Return the [x, y] coordinate for the center point of the cell that contains the specified text.  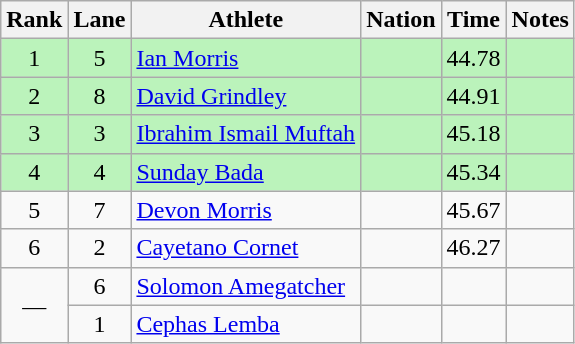
David Grindley [246, 96]
Nation [401, 20]
Ibrahim Ismail Muftah [246, 134]
Devon Morris [246, 210]
Rank [34, 20]
8 [100, 96]
Time [474, 20]
45.67 [474, 210]
7 [100, 210]
Cephas Lemba [246, 324]
Solomon Amegatcher [246, 286]
45.34 [474, 172]
44.78 [474, 58]
44.91 [474, 96]
Sunday Bada [246, 172]
46.27 [474, 248]
Ian Morris [246, 58]
Cayetano Cornet [246, 248]
Lane [100, 20]
Notes [540, 20]
Athlete [246, 20]
— [34, 305]
45.18 [474, 134]
